Return (X, Y) of the center of cell containing provided text 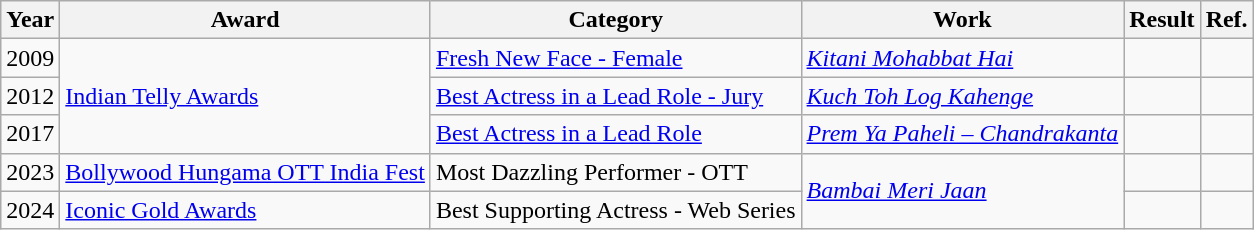
2009 (30, 58)
Year (30, 20)
2023 (30, 172)
Fresh New Face - Female (616, 58)
2017 (30, 134)
Best Actress in a Lead Role - Jury (616, 96)
Work (962, 20)
Award (246, 20)
Kitani Mohabbat Hai (962, 58)
Best Actress in a Lead Role (616, 134)
Result (1162, 20)
Kuch Toh Log Kahenge (962, 96)
Iconic Gold Awards (246, 210)
Indian Telly Awards (246, 96)
2024 (30, 210)
Prem Ya Paheli – Chandrakanta (962, 134)
Bollywood Hungama OTT India Fest (246, 172)
Category (616, 20)
Best Supporting Actress - Web Series (616, 210)
2012 (30, 96)
Bambai Meri Jaan (962, 191)
Most Dazzling Performer - OTT (616, 172)
Ref. (1226, 20)
